For the text-containing cell, return its midpoint in (X, Y) coordinate format. 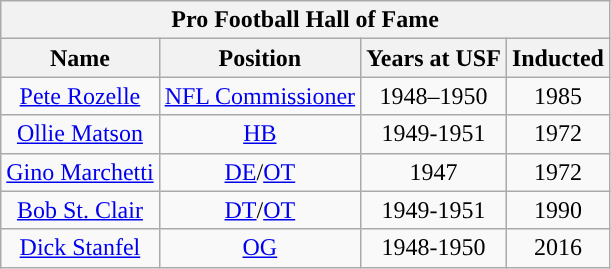
1985 (558, 96)
Position (260, 58)
1947 (434, 172)
NFL Commissioner (260, 96)
1948-1950 (434, 248)
Pro Football Hall of Fame (306, 20)
Years at USF (434, 58)
2016 (558, 248)
Ollie Matson (80, 134)
DT/OT (260, 210)
OG (260, 248)
Pete Rozelle (80, 96)
Bob St. Clair (80, 210)
1948–1950 (434, 96)
Inducted (558, 58)
Name (80, 58)
HB (260, 134)
Dick Stanfel (80, 248)
Gino Marchetti (80, 172)
1990 (558, 210)
DE/OT (260, 172)
